Search for the cell housing the specified text and yield its (x, y) center coordinate. 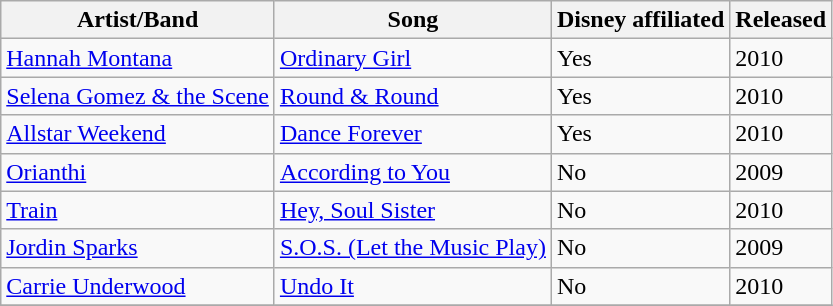
Song (412, 20)
Jordin Sparks (138, 248)
Dance Forever (412, 134)
Allstar Weekend (138, 134)
Hannah Montana (138, 58)
Hey, Soul Sister (412, 210)
Undo It (412, 286)
Round & Round (412, 96)
Selena Gomez & the Scene (138, 96)
Ordinary Girl (412, 58)
Artist/Band (138, 20)
Train (138, 210)
Orianthi (138, 172)
According to You (412, 172)
Disney affiliated (640, 20)
S.O.S. (Let the Music Play) (412, 248)
Carrie Underwood (138, 286)
Released (781, 20)
